Extract the (x, y) coordinate from the center of the cell holding the provided text.  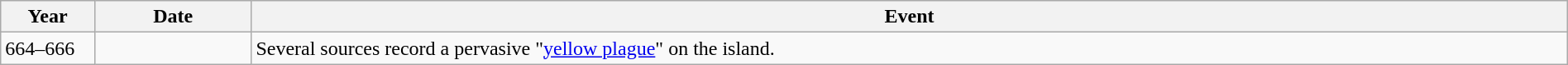
Year (48, 17)
664–666 (48, 48)
Several sources record a pervasive "yellow plague" on the island. (910, 48)
Event (910, 17)
Date (172, 17)
